Capture the cell that displays the provided text and extract its [X, Y] central coordinate. 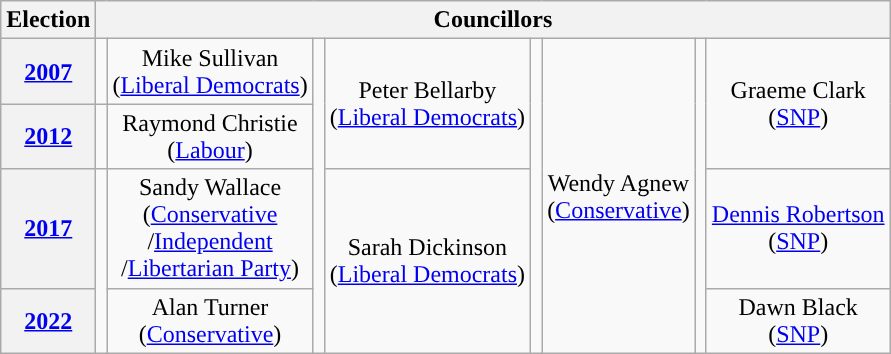
Dawn Black(SNP) [798, 320]
Alan Turner(Conservative) [210, 320]
2007 [48, 72]
Dennis Robertson(SNP) [798, 228]
Raymond Christie(Labour) [210, 136]
2012 [48, 136]
2022 [48, 320]
2017 [48, 228]
Peter Bellarby(Liberal Democrats) [427, 104]
Wendy Agnew(Conservative) [619, 196]
Graeme Clark(SNP) [798, 104]
Election [48, 20]
Sandy Wallace(Conservative/Independent/Libertarian Party) [210, 228]
Sarah Dickinson(Liberal Democrats) [427, 261]
Mike Sullivan(Liberal Democrats) [210, 72]
Councillors [493, 20]
